Detect which cell encompasses the target text, then output its (X, Y) center coordinate. 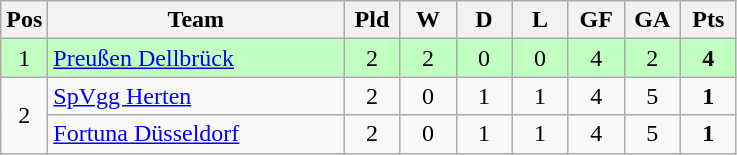
Preußen Dellbrück (196, 58)
L (540, 20)
D (484, 20)
Team (196, 20)
Fortuna Düsseldorf (196, 134)
Pts (708, 20)
GF (596, 20)
Pld (372, 20)
GA (652, 20)
SpVgg Herten (196, 96)
W (428, 20)
Pos (24, 20)
